Scan for the cell matching the given text and deliver its [X, Y] coordinate at center. 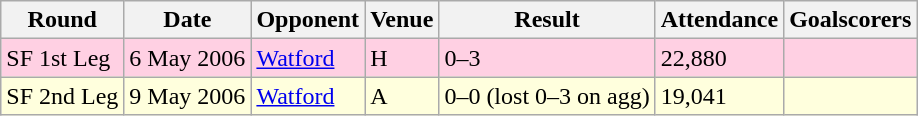
Venue [402, 20]
Round [62, 20]
Goalscorers [850, 20]
9 May 2006 [188, 96]
Attendance [719, 20]
Date [188, 20]
Opponent [308, 20]
A [402, 96]
SF 1st Leg [62, 58]
Result [547, 20]
H [402, 58]
SF 2nd Leg [62, 96]
0–3 [547, 58]
0–0 (lost 0–3 on agg) [547, 96]
6 May 2006 [188, 58]
19,041 [719, 96]
22,880 [719, 58]
